Return (x, y) of the center of cell containing provided text 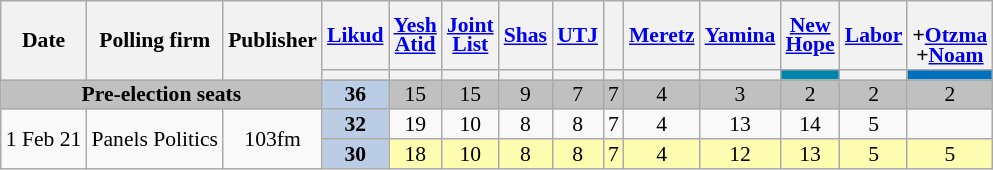
Date (44, 40)
12 (740, 154)
Shas (526, 36)
Labor (874, 36)
Polling firm (154, 40)
NewHope (810, 36)
103fm (272, 140)
32 (356, 125)
Yamina (740, 36)
UTJ (578, 36)
Panels Politics (154, 140)
30 (356, 154)
JointList (470, 36)
+Otzma+Noam (950, 36)
36 (356, 95)
14 (810, 125)
1 Feb 21 (44, 140)
Publisher (272, 40)
Likud (356, 36)
YeshAtid (416, 36)
18 (416, 154)
Pre-election seats (162, 95)
9 (526, 95)
3 (740, 95)
19 (416, 125)
Meretz (662, 36)
